Locate the cell with the specified text and output its [x, y] center coordinate. 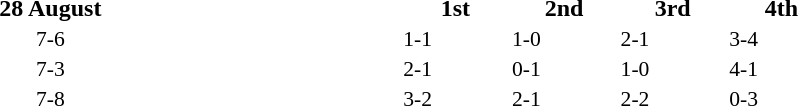
0-1 [564, 69]
1-1 [456, 39]
